Detect which cell encompasses the target text, then output its [X, Y] center coordinate. 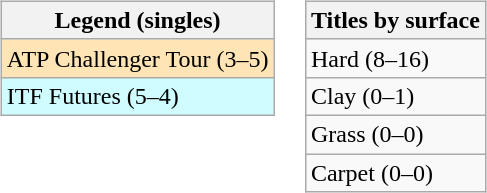
Carpet (0–0) [395, 173]
Titles by surface [395, 20]
Clay (0–1) [395, 96]
ITF Futures (5–4) [138, 96]
Grass (0–0) [395, 134]
ATP Challenger Tour (3–5) [138, 58]
Hard (8–16) [395, 58]
Legend (singles) [138, 20]
